For the text-containing cell, return its midpoint in [x, y] coordinate format. 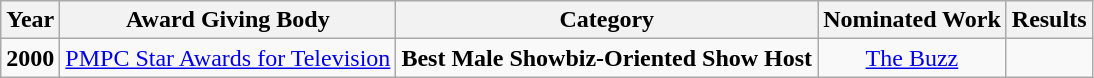
Year [30, 20]
The Buzz [912, 58]
Award Giving Body [228, 20]
Best Male Showbiz-Oriented Show Host [607, 58]
PMPC Star Awards for Television [228, 58]
2000 [30, 58]
Category [607, 20]
Nominated Work [912, 20]
Results [1049, 20]
